Determine the [x, y] coordinate at the center of the cell enclosing the given text.  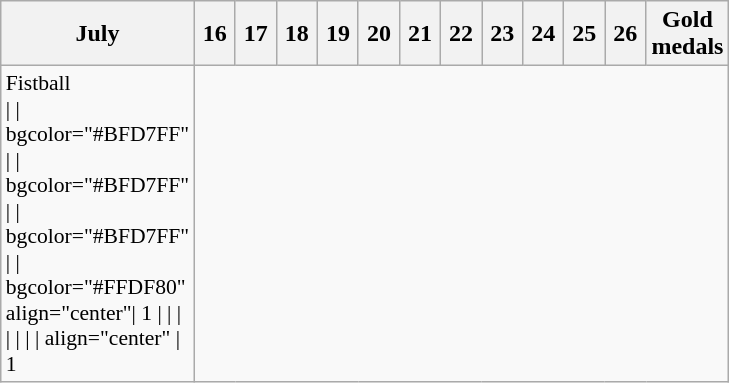
Gold medals [688, 34]
Fistball| | bgcolor="#BFD7FF" | | bgcolor="#BFD7FF" | | bgcolor="#BFD7FF" | | bgcolor="#FFDF80" align="center"| 1 | | | | | | | align="center" | 1 [98, 224]
16 [214, 34]
21 [420, 34]
26 [626, 34]
19 [338, 34]
23 [502, 34]
22 [462, 34]
25 [584, 34]
July [98, 34]
24 [544, 34]
20 [378, 34]
18 [296, 34]
17 [256, 34]
